Output the (x, y) coordinate of the center of the cell containing the given text.  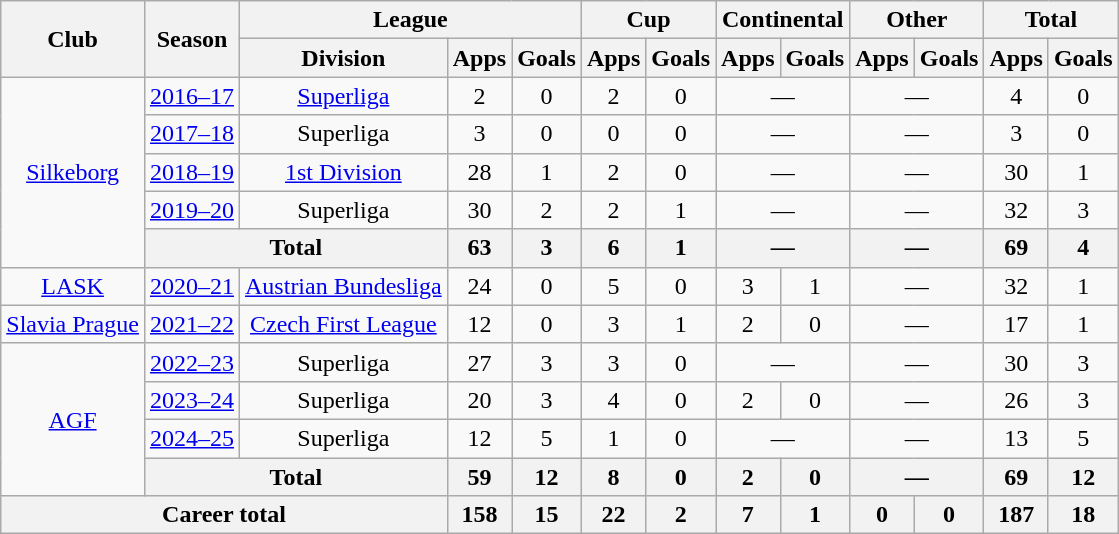
LASK (73, 286)
Other (917, 20)
2024–25 (192, 438)
158 (479, 515)
2019–20 (192, 210)
7 (748, 515)
28 (479, 172)
15 (547, 515)
17 (1016, 324)
Club (73, 39)
1st Division (344, 172)
2020–21 (192, 286)
187 (1016, 515)
2017–18 (192, 134)
26 (1016, 400)
22 (613, 515)
2018–19 (192, 172)
League (411, 20)
20 (479, 400)
Cup (648, 20)
59 (479, 477)
27 (479, 362)
2016–17 (192, 96)
Czech First League (344, 324)
Career total (224, 515)
18 (1083, 515)
Silkeborg (73, 172)
8 (613, 477)
Continental (783, 20)
Austrian Bundesliga (344, 286)
Season (192, 39)
6 (613, 248)
63 (479, 248)
AGF (73, 419)
2022–23 (192, 362)
Division (344, 58)
2023–24 (192, 400)
Slavia Prague (73, 324)
24 (479, 286)
13 (1016, 438)
2021–22 (192, 324)
